Provide the (X, Y) coordinate of the cell's center where the given text is located.  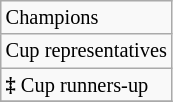
Cup representatives (86, 51)
Champions (86, 17)
‡ Cup runners-up (86, 85)
